Determine the [x, y] coordinate at the center of the cell enclosing the given text.  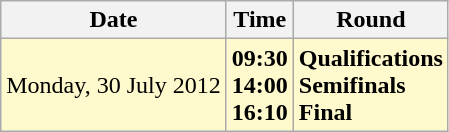
Date [114, 20]
09:3014:0016:10 [260, 85]
Monday, 30 July 2012 [114, 85]
Round [370, 20]
QualificationsSemifinalsFinal [370, 85]
Time [260, 20]
